Detect which cell encompasses the target text, then output its [x, y] center coordinate. 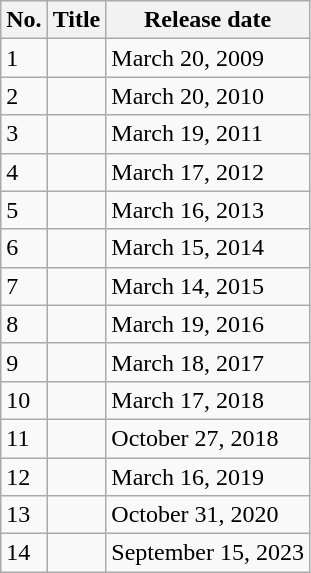
5 [24, 210]
March 19, 2016 [208, 324]
8 [24, 324]
March 14, 2015 [208, 286]
10 [24, 400]
7 [24, 286]
March 20, 2010 [208, 96]
March 20, 2009 [208, 58]
Title [76, 20]
4 [24, 172]
6 [24, 248]
March 16, 2013 [208, 210]
2 [24, 96]
3 [24, 134]
1 [24, 58]
October 31, 2020 [208, 515]
March 17, 2012 [208, 172]
March 19, 2011 [208, 134]
12 [24, 477]
March 16, 2019 [208, 477]
14 [24, 553]
13 [24, 515]
No. [24, 20]
March 15, 2014 [208, 248]
March 18, 2017 [208, 362]
11 [24, 438]
March 17, 2018 [208, 400]
October 27, 2018 [208, 438]
Release date [208, 20]
9 [24, 362]
September 15, 2023 [208, 553]
